Extract the [X, Y] coordinate from the center of the cell holding the provided text.  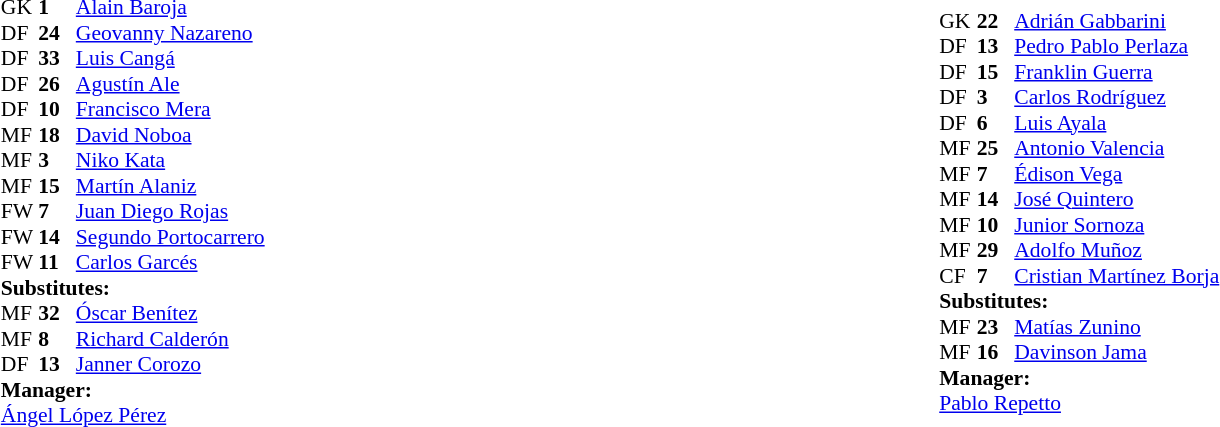
Carlos Garcés [170, 263]
Pedro Pablo Perlaza [1116, 46]
Adrián Gabbarini [1116, 20]
Luis Ayala [1116, 122]
CF [958, 275]
Niko Kata [170, 161]
25 [996, 148]
16 [996, 352]
David Noboa [170, 135]
Richard Calderón [170, 339]
6 [996, 122]
26 [57, 84]
32 [57, 313]
Franklin Guerra [1116, 71]
Junior Sornoza [1116, 224]
Cristian Martínez Borja [1116, 275]
Martín Alaniz [170, 186]
Geovanny Nazareno [170, 33]
GK [958, 20]
24 [57, 33]
18 [57, 135]
33 [57, 59]
Adolfo Muñoz [1116, 250]
Matías Zunino [1116, 326]
Luis Cangá [170, 59]
Édison Vega [1116, 173]
11 [57, 263]
22 [996, 20]
José Quintero [1116, 199]
Segundo Portocarrero [170, 237]
Juan Diego Rojas [170, 211]
Pablo Repetto [1079, 403]
Antonio Valencia [1116, 148]
Carlos Rodríguez [1116, 97]
8 [57, 339]
Agustín Ale [170, 84]
Janner Corozo [170, 365]
23 [996, 326]
Óscar Benítez [170, 313]
29 [996, 250]
Davinson Jama [1116, 352]
Francisco Mera [170, 109]
